Find where the given text appears and provide that cell's center as [X, Y] coordinate. 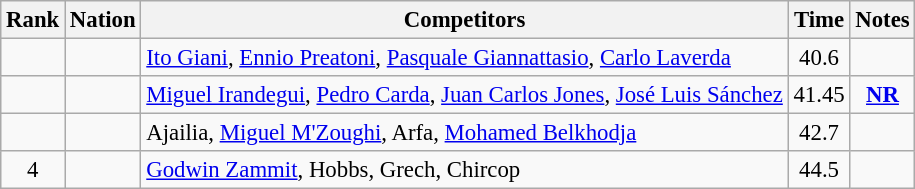
Notes [882, 20]
40.6 [819, 58]
NR [882, 95]
42.7 [819, 133]
Godwin Zammit, Hobbs, Grech, Chircop [464, 170]
Competitors [464, 20]
Rank [33, 20]
Ito Giani, Ennio Preatoni, Pasquale Giannattasio, Carlo Laverda [464, 58]
Time [819, 20]
Nation [103, 20]
Ajailia, Miguel M'Zoughi, Arfa, Mohamed Belkhodja [464, 133]
44.5 [819, 170]
41.45 [819, 95]
Miguel Irandegui, Pedro Carda, Juan Carlos Jones, José Luis Sánchez [464, 95]
4 [33, 170]
